Provide the (X, Y) coordinate of the cell's center where the given text is located.  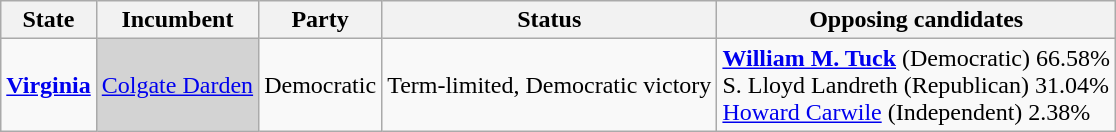
Term-limited, Democratic victory (550, 85)
Virginia (49, 85)
State (49, 20)
Opposing candidates (916, 20)
Status (550, 20)
Party (320, 20)
Incumbent (177, 20)
William M. Tuck (Democratic) 66.58%S. Lloyd Landreth (Republican) 31.04%Howard Carwile (Independent) 2.38% (916, 85)
Colgate Darden (177, 85)
Democratic (320, 85)
